Return [x, y] of the center of cell containing provided text 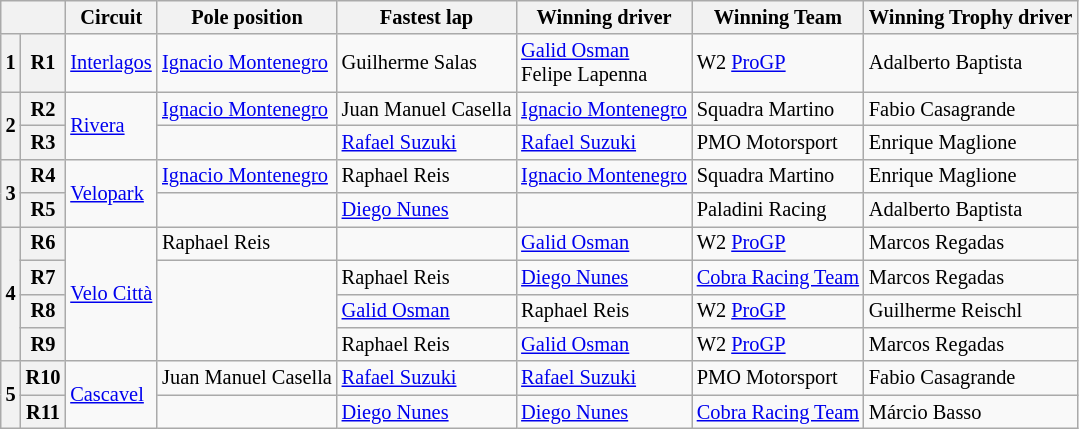
Velo Città [111, 294]
Galid Osman Felipe Lapenna [604, 63]
Winning Trophy driver [970, 17]
R9 [44, 344]
Velopark [111, 192]
1 [11, 63]
R11 [44, 412]
Fastest lap [427, 17]
Cascavel [111, 394]
R1 [44, 63]
Rivera [111, 126]
R3 [44, 142]
R4 [44, 176]
Interlagos [111, 63]
3 [11, 192]
Winning driver [604, 17]
Márcio Basso [970, 412]
R7 [44, 277]
2 [11, 126]
Winning Team [778, 17]
Guilherme Reischl [970, 311]
R8 [44, 311]
R6 [44, 243]
4 [11, 294]
Circuit [111, 17]
Guilherme Salas [427, 63]
Pole position [247, 17]
Paladini Racing [778, 210]
R2 [44, 109]
R5 [44, 210]
R10 [44, 378]
5 [11, 394]
